Scan for the cell matching the given text and deliver its [X, Y] coordinate at center. 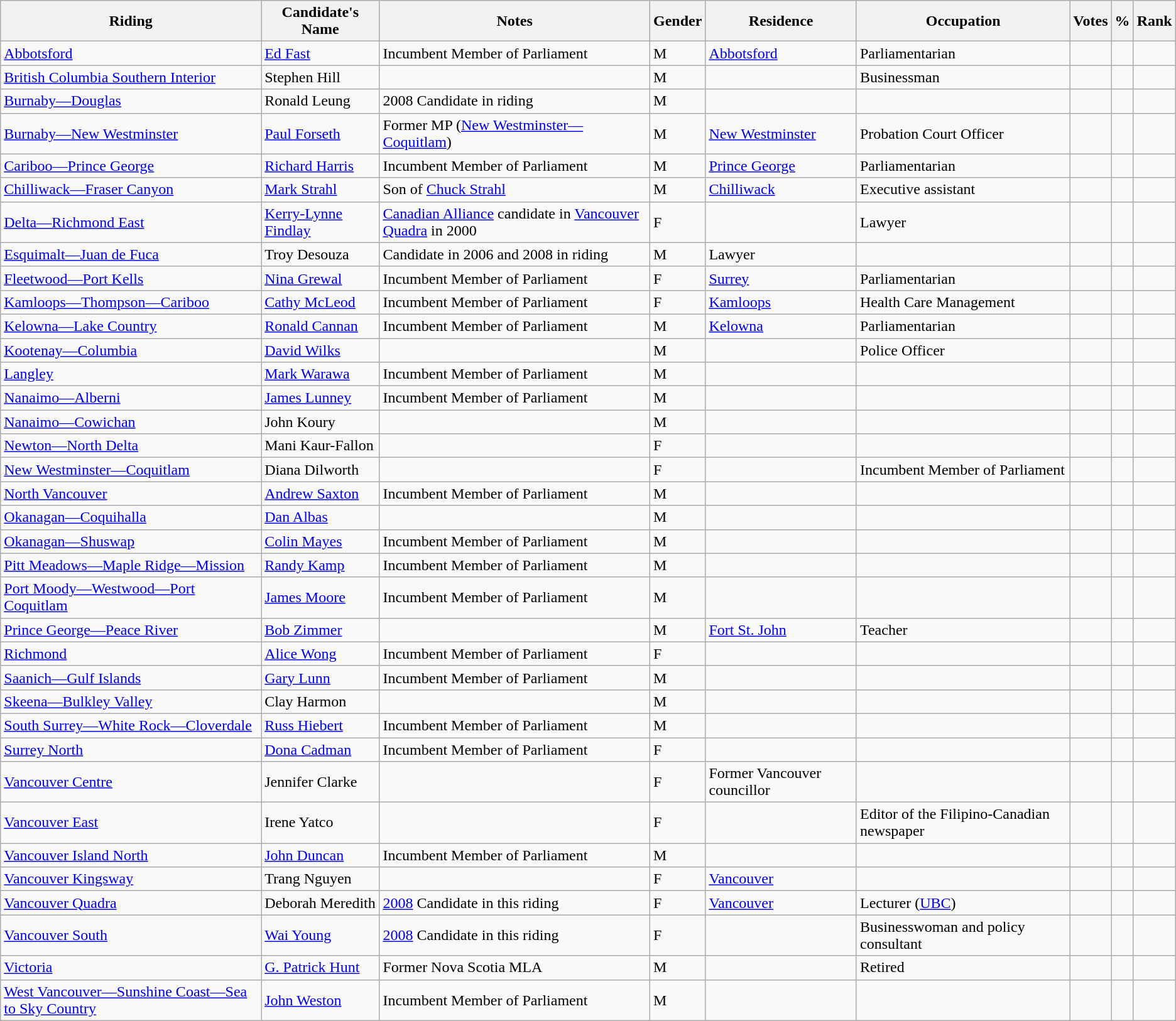
Clay Harmon [320, 701]
Vancouver Island North [131, 855]
Richard Harris [320, 166]
Russ Hiebert [320, 725]
Nina Grewal [320, 278]
Son of Chuck Strahl [515, 190]
Candidate's Name [320, 21]
Candidate in 2006 and 2008 in riding [515, 254]
Chilliwack—Fraser Canyon [131, 190]
Bob Zimmer [320, 630]
Pitt Meadows—Maple Ridge—Mission [131, 565]
Former Vancouver councillor [781, 782]
Vancouver South [131, 936]
Andrew Saxton [320, 494]
North Vancouver [131, 494]
John Weston [320, 1000]
Okanagan—Coquihalla [131, 517]
Rank [1155, 21]
Prince George—Peace River [131, 630]
Canadian Alliance candidate in Vancouver Quadra in 2000 [515, 222]
Okanagan—Shuswap [131, 541]
Surrey North [131, 749]
Paul Forseth [320, 133]
Vancouver Quadra [131, 903]
Burnaby—Douglas [131, 101]
South Surrey—White Rock—Cloverdale [131, 725]
British Columbia Southern Interior [131, 77]
Trang Nguyen [320, 879]
Prince George [781, 166]
Port Moody—Westwood—Port Coquitlam [131, 598]
Dan Albas [320, 517]
Saanich—Gulf Islands [131, 678]
Ronald Cannan [320, 326]
Gary Lunn [320, 678]
Jennifer Clarke [320, 782]
Kamloops [781, 302]
Troy Desouza [320, 254]
David Wilks [320, 350]
Retired [962, 968]
Executive assistant [962, 190]
Former MP (New Westminster—Coquitlam) [515, 133]
Alice Wong [320, 654]
Surrey [781, 278]
Esquimalt—Juan de Fuca [131, 254]
Businesswoman and policy consultant [962, 936]
Stephen Hill [320, 77]
Wai Young [320, 936]
Lecturer (UBC) [962, 903]
Police Officer [962, 350]
Dona Cadman [320, 749]
Kelowna—Lake Country [131, 326]
James Lunney [320, 398]
Victoria [131, 968]
Diana Dilworth [320, 470]
Fort St. John [781, 630]
Kelowna [781, 326]
Richmond [131, 654]
2008 Candidate in riding [515, 101]
Ed Fast [320, 53]
John Duncan [320, 855]
Nanaimo—Cowichan [131, 422]
Occupation [962, 21]
Notes [515, 21]
Kamloops—Thompson—Cariboo [131, 302]
Newton—North Delta [131, 446]
Irene Yatco [320, 823]
James Moore [320, 598]
Editor of the Filipino-Canadian newspaper [962, 823]
Former Nova Scotia MLA [515, 968]
Votes [1091, 21]
Kootenay—Columbia [131, 350]
Randy Kamp [320, 565]
Teacher [962, 630]
Riding [131, 21]
Nanaimo—Alberni [131, 398]
Vancouver Centre [131, 782]
Chilliwack [781, 190]
Ronald Leung [320, 101]
West Vancouver—Sunshine Coast—Sea to Sky Country [131, 1000]
New Westminster—Coquitlam [131, 470]
Kerry-Lynne Findlay [320, 222]
Cathy McLeod [320, 302]
Fleetwood—Port Kells [131, 278]
Skeena—Bulkley Valley [131, 701]
Cariboo—Prince George [131, 166]
Colin Mayes [320, 541]
Mark Strahl [320, 190]
Health Care Management [962, 302]
Gender [677, 21]
Deborah Meredith [320, 903]
John Koury [320, 422]
G. Patrick Hunt [320, 968]
% [1122, 21]
Vancouver East [131, 823]
Businessman [962, 77]
Delta—Richmond East [131, 222]
Probation Court Officer [962, 133]
Burnaby—New Westminster [131, 133]
Residence [781, 21]
New Westminster [781, 133]
Mark Warawa [320, 374]
Mani Kaur-Fallon [320, 446]
Vancouver Kingsway [131, 879]
Langley [131, 374]
